Return [x, y] of the center of cell containing provided text 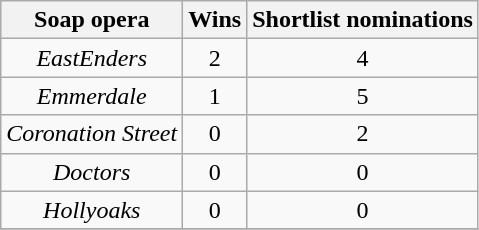
Wins [215, 20]
Coronation Street [92, 134]
Soap opera [92, 20]
4 [363, 58]
Shortlist nominations [363, 20]
Emmerdale [92, 96]
1 [215, 96]
5 [363, 96]
Hollyoaks [92, 210]
EastEnders [92, 58]
Doctors [92, 172]
